Determine the [x, y] coordinate at the center of the cell enclosing the given text.  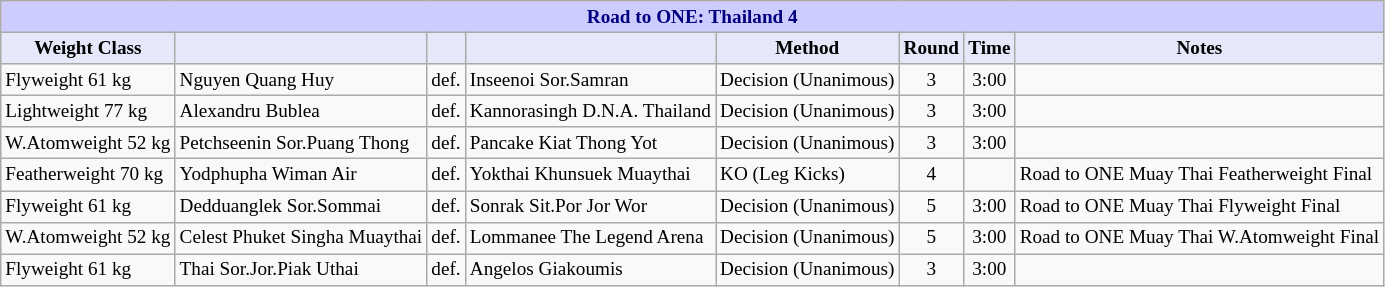
Yodphupha Wiman Air [301, 175]
4 [932, 175]
Yokthai Khunsuek Muaythai [590, 175]
Nguyen Quang Huy [301, 80]
KO (Leg Kicks) [808, 175]
Notes [1200, 48]
Pancake Kiat Thong Yot [590, 143]
Weight Class [88, 48]
Road to ONE Muay Thai Flyweight Final [1200, 206]
Lightweight 77 kg [88, 111]
Inseenoi Sor.Samran [590, 80]
Method [808, 48]
Time [990, 48]
Road to ONE Muay Thai Featherweight Final [1200, 175]
Celest Phuket Singha Muaythai [301, 238]
Kannorasingh D.N.A. Thailand [590, 111]
Thai Sor.Jor.Piak Uthai [301, 270]
Angelos Giakoumis [590, 270]
Round [932, 48]
Alexandru Bublea [301, 111]
Petchseenin Sor.Puang Thong [301, 143]
Road to ONE: Thailand 4 [692, 17]
Featherweight 70 kg [88, 175]
Lommanee The Legend Arena [590, 238]
Road to ONE Muay Thai W.Atomweight Final [1200, 238]
Dedduanglek Sor.Sommai [301, 206]
Sonrak Sit.Por Jor Wor [590, 206]
